Identify which cell holds the provided text, then report its [x, y] central coordinate. 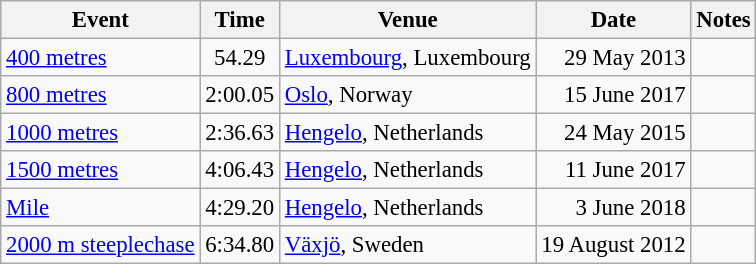
11 June 2017 [614, 170]
15 June 2017 [614, 95]
Time [240, 20]
Event [100, 20]
3 June 2018 [614, 208]
Mile [100, 208]
Luxembourg, Luxembourg [408, 58]
2:36.63 [240, 133]
19 August 2012 [614, 245]
800 metres [100, 95]
4:06.43 [240, 170]
2:00.05 [240, 95]
Notes [724, 20]
54.29 [240, 58]
1000 metres [100, 133]
29 May 2013 [614, 58]
Växjö, Sweden [408, 245]
6:34.80 [240, 245]
400 metres [100, 58]
4:29.20 [240, 208]
Date [614, 20]
24 May 2015 [614, 133]
2000 m steeplechase [100, 245]
1500 metres [100, 170]
Oslo, Norway [408, 95]
Venue [408, 20]
